Pinpoint the cell where the given text exists, returning its (X, Y) midpoint coordinate. 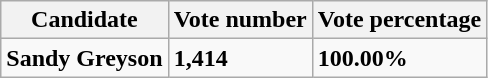
Candidate (84, 20)
Vote percentage (399, 20)
100.00% (399, 58)
Sandy Greyson (84, 58)
Vote number (240, 20)
1,414 (240, 58)
